Return (X, Y) of the center of cell containing provided text 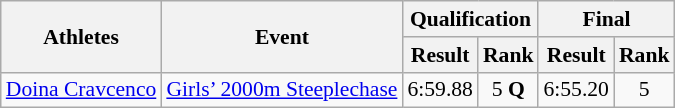
Athletes (82, 36)
5 Q (508, 90)
5 (644, 90)
Doina Cravcenco (82, 90)
Event (282, 36)
6:59.88 (440, 90)
Final (606, 19)
Girls’ 2000m Steeplechase (282, 90)
Qualification (470, 19)
6:55.20 (576, 90)
